Capture the cell that displays the provided text and extract its (x, y) central coordinate. 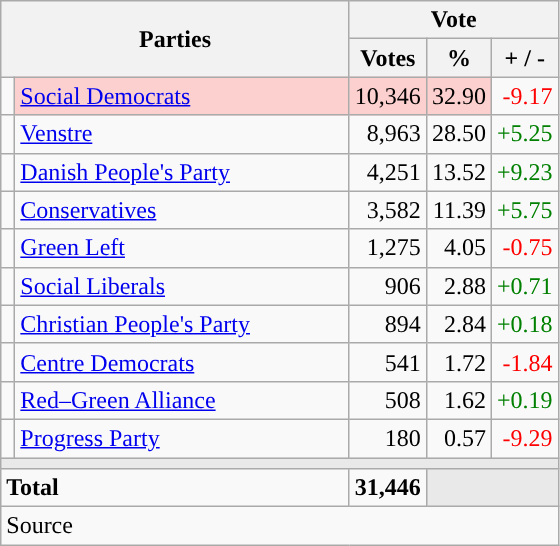
Conservatives (182, 210)
Total (176, 488)
Parties (176, 39)
541 (388, 362)
Christian People's Party (182, 324)
+5.25 (524, 134)
10,346 (388, 96)
Vote (454, 20)
Green Left (182, 248)
3,582 (388, 210)
+0.18 (524, 324)
0.57 (458, 438)
180 (388, 438)
-1.84 (524, 362)
32.90 (458, 96)
11.39 (458, 210)
Centre Democrats (182, 362)
+9.23 (524, 172)
+0.71 (524, 286)
13.52 (458, 172)
Votes (388, 58)
Danish People's Party (182, 172)
28.50 (458, 134)
Red–Green Alliance (182, 400)
4,251 (388, 172)
894 (388, 324)
Venstre (182, 134)
+5.75 (524, 210)
508 (388, 400)
8,963 (388, 134)
-9.17 (524, 96)
Source (280, 526)
Social Democrats (182, 96)
+ / - (524, 58)
2.88 (458, 286)
2.84 (458, 324)
4.05 (458, 248)
Social Liberals (182, 286)
906 (388, 286)
% (458, 58)
1.72 (458, 362)
Progress Party (182, 438)
1.62 (458, 400)
-0.75 (524, 248)
-9.29 (524, 438)
1,275 (388, 248)
+0.19 (524, 400)
31,446 (388, 488)
